Identify which cell holds the provided text, then report its (x, y) central coordinate. 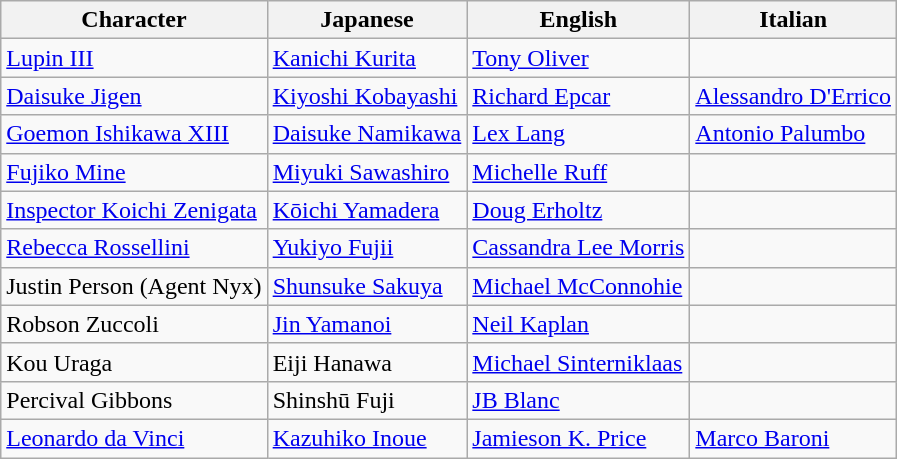
Italian (794, 20)
JB Blanc (578, 400)
Shunsuke Sakuya (367, 286)
Lex Lang (578, 134)
Michelle Ruff (578, 172)
Eiji Hanawa (367, 362)
Jamieson K. Price (578, 438)
Richard Epcar (578, 96)
Kanichi Kurita (367, 58)
Japanese (367, 20)
Daisuke Jigen (134, 96)
English (578, 20)
Jin Yamanoi (367, 324)
Percival Gibbons (134, 400)
Kiyoshi Kobayashi (367, 96)
Lupin III (134, 58)
Miyuki Sawashiro (367, 172)
Yukiyo Fujii (367, 248)
Shinshū Fuji (367, 400)
Kōichi Yamadera (367, 210)
Daisuke Namikawa (367, 134)
Justin Person (Agent Nyx) (134, 286)
Cassandra Lee Morris (578, 248)
Leonardo da Vinci (134, 438)
Goemon Ishikawa XIII (134, 134)
Robson Zuccoli (134, 324)
Rebecca Rossellini (134, 248)
Alessandro D'Errico (794, 96)
Character (134, 20)
Fujiko Mine (134, 172)
Kazuhiko Inoue (367, 438)
Tony Oliver (578, 58)
Michael McConnohie (578, 286)
Michael Sinterniklaas (578, 362)
Inspector Koichi Zenigata (134, 210)
Doug Erholtz (578, 210)
Antonio Palumbo (794, 134)
Kou Uraga (134, 362)
Marco Baroni (794, 438)
Neil Kaplan (578, 324)
